Find where the given text appears and provide that cell's center as (X, Y) coordinate. 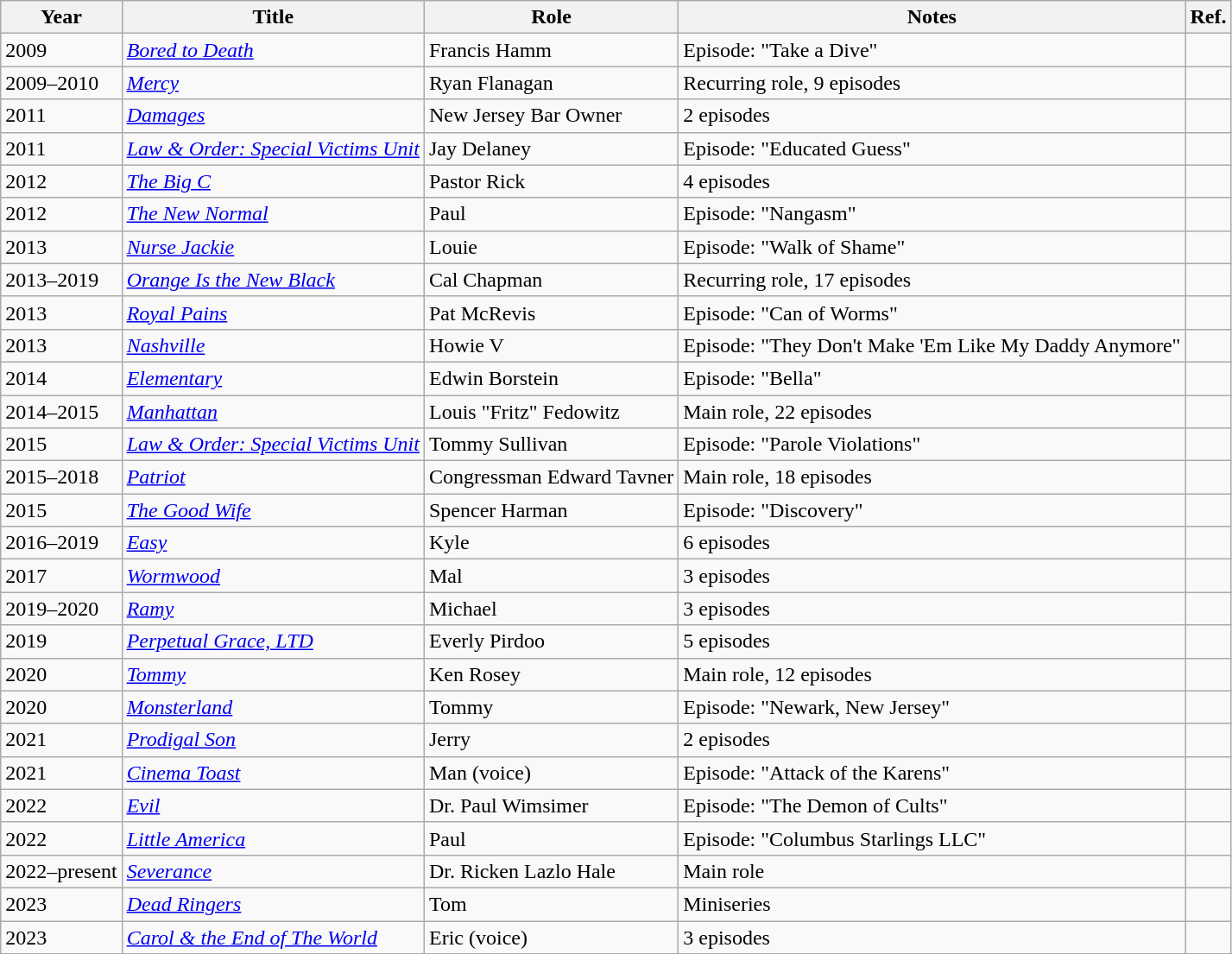
Cinema Toast (273, 773)
Ken Rosey (551, 674)
Ryan Flanagan (551, 83)
Ramy (273, 609)
Episode: "The Demon of Cults" (932, 806)
Episode: "Can of Worms" (932, 313)
Miniseries (932, 904)
Manhattan (273, 412)
Tom (551, 904)
Title (273, 17)
Episode: "Parole Violations" (932, 445)
Evil (273, 806)
Episode: "Newark, New Jersey" (932, 707)
Episode: "Walk of Shame" (932, 247)
Dead Ringers (273, 904)
2016–2019 (61, 543)
Orange Is the New Black (273, 280)
Role (551, 17)
Monsterland (273, 707)
4 episodes (932, 181)
Patriot (273, 477)
Easy (273, 543)
New Jersey Bar Owner (551, 116)
Notes (932, 17)
5 episodes (932, 641)
Episode: "Take a Dive" (932, 50)
Episode: "Attack of the Karens" (932, 773)
Jay Delaney (551, 148)
Pat McRevis (551, 313)
Main role, 12 episodes (932, 674)
Dr. Paul Wimsimer (551, 806)
Ref. (1209, 17)
Louie (551, 247)
Pastor Rick (551, 181)
2017 (61, 576)
Main role, 22 episodes (932, 412)
Nurse Jackie (273, 247)
Damages (273, 116)
Tommy Sullivan (551, 445)
Episode: "Educated Guess" (932, 148)
The Big C (273, 181)
Everly Pirdoo (551, 641)
Carol & the End of The World (273, 937)
Prodigal Son (273, 740)
Louis "Fritz" Fedowitz (551, 412)
2022–present (61, 871)
Congressman Edward Tavner (551, 477)
Jerry (551, 740)
Kyle (551, 543)
2009–2010 (61, 83)
Royal Pains (273, 313)
The New Normal (273, 214)
2014–2015 (61, 412)
2013–2019 (61, 280)
Recurring role, 17 episodes (932, 280)
Episode: "Discovery" (932, 510)
Episode: "Columbus Starlings LLC" (932, 838)
2014 (61, 378)
Edwin Borstein (551, 378)
Bored to Death (273, 50)
Severance (273, 871)
Dr. Ricken Lazlo Hale (551, 871)
Elementary (273, 378)
Perpetual Grace, LTD (273, 641)
Main role (932, 871)
Episode: "Bella" (932, 378)
2009 (61, 50)
Little America (273, 838)
Eric (voice) (551, 937)
Nashville (273, 345)
Michael (551, 609)
Main role, 18 episodes (932, 477)
Spencer Harman (551, 510)
The Good Wife (273, 510)
Howie V (551, 345)
6 episodes (932, 543)
Wormwood (273, 576)
Mercy (273, 83)
Episode: "They Don't Make 'Em Like My Daddy Anymore" (932, 345)
2019 (61, 641)
2015–2018 (61, 477)
Recurring role, 9 episodes (932, 83)
Francis Hamm (551, 50)
Episode: "Nangasm" (932, 214)
Mal (551, 576)
Cal Chapman (551, 280)
Year (61, 17)
2019–2020 (61, 609)
Man (voice) (551, 773)
